Determine the (x, y) coordinate at the center of the cell enclosing the given text.  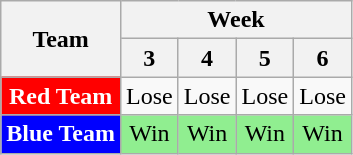
Blue Team (61, 134)
Red Team (61, 96)
Team (61, 39)
5 (265, 58)
4 (207, 58)
3 (150, 58)
6 (323, 58)
Week (236, 20)
